Scan for the cell matching the given text and deliver its (X, Y) coordinate at center. 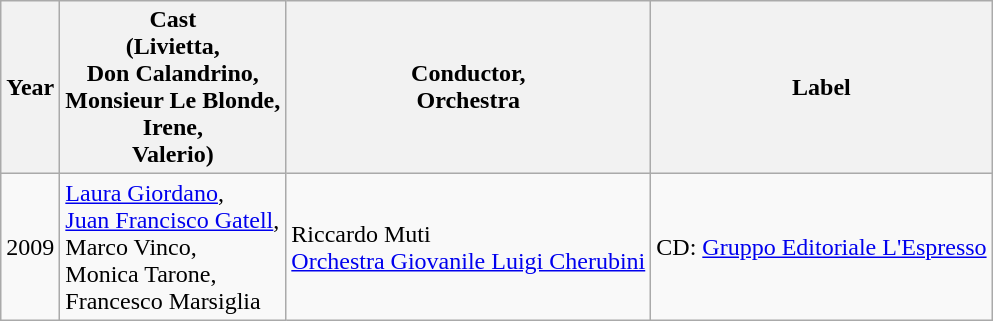
Label (822, 88)
2009 (30, 247)
Riccardo MutiOrchestra Giovanile Luigi Cherubini (468, 247)
Cast(Livietta,Don Calandrino,Monsieur Le Blonde,Irene,Valerio) (173, 88)
Conductor,Orchestra (468, 88)
Laura Giordano,Juan Francisco Gatell,Marco Vinco,Monica Tarone,Francesco Marsiglia (173, 247)
Year (30, 88)
CD: Gruppo Editoriale L'Espresso (822, 247)
